Provide the (X, Y) coordinate of the cell's center where the given text is located.  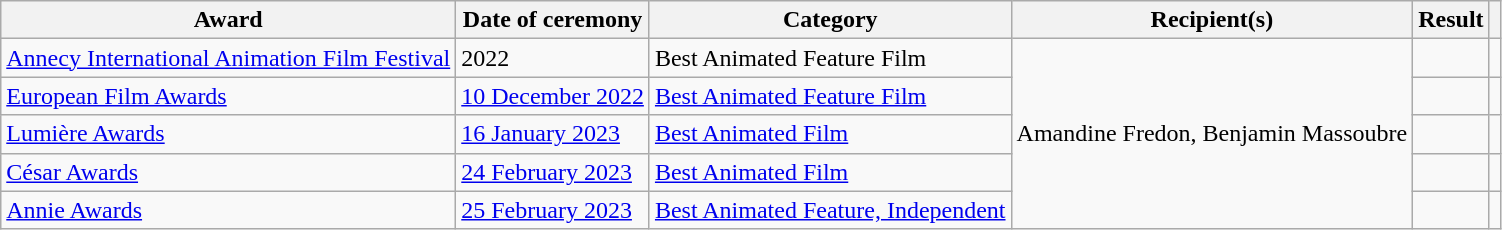
2022 (553, 58)
Annie Awards (228, 210)
Best Animated Feature, Independent (830, 210)
Annecy International Animation Film Festival (228, 58)
Amandine Fredon, Benjamin Massoubre (1212, 134)
Category (830, 20)
16 January 2023 (553, 134)
Result (1451, 20)
10 December 2022 (553, 96)
Date of ceremony (553, 20)
Recipient(s) (1212, 20)
César Awards (228, 172)
Lumière Awards (228, 134)
24 February 2023 (553, 172)
European Film Awards (228, 96)
Award (228, 20)
25 February 2023 (553, 210)
